From the cell containing the given text, extract its center point as (X, Y) coordinate. 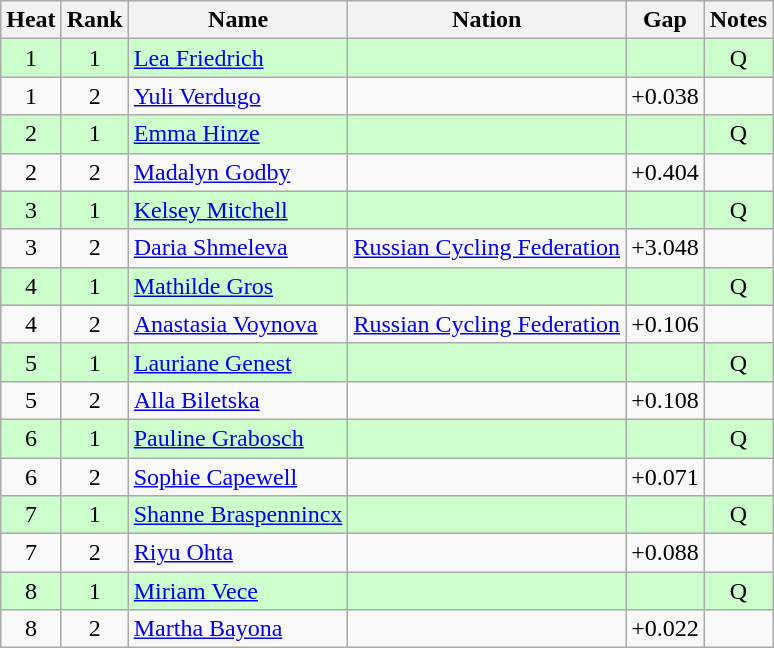
Heat (31, 20)
Lauriane Genest (238, 362)
+0.022 (666, 629)
Gap (666, 20)
Kelsey Mitchell (238, 210)
+0.108 (666, 400)
Notes (738, 20)
Lea Friedrich (238, 58)
Anastasia Voynova (238, 324)
Pauline Grabosch (238, 438)
Sophie Capewell (238, 477)
+0.106 (666, 324)
Riyu Ohta (238, 553)
Shanne Braspennincx (238, 515)
Nation (487, 20)
Daria Shmeleva (238, 248)
Mathilde Gros (238, 286)
+0.088 (666, 553)
Miriam Vece (238, 591)
Alla Biletska (238, 400)
+0.038 (666, 96)
+0.404 (666, 172)
Rank (94, 20)
Madalyn Godby (238, 172)
+0.071 (666, 477)
Yuli Verdugo (238, 96)
+3.048 (666, 248)
Martha Bayona (238, 629)
Name (238, 20)
Emma Hinze (238, 134)
